From the cell containing the given text, extract its center point as (x, y) coordinate. 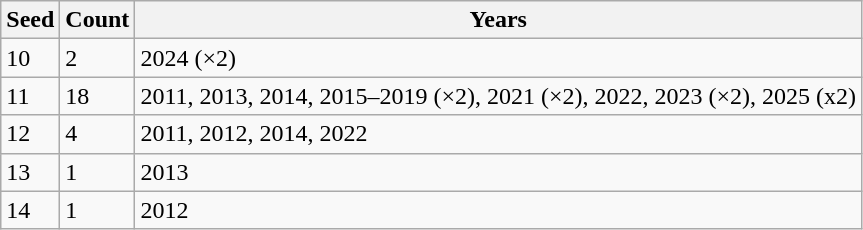
14 (30, 210)
2 (98, 58)
18 (98, 96)
12 (30, 134)
4 (98, 134)
13 (30, 172)
11 (30, 96)
Years (498, 20)
2024 (×2) (498, 58)
2011, 2013, 2014, 2015–2019 (×2), 2021 (×2), 2022, 2023 (×2), 2025 (x2) (498, 96)
10 (30, 58)
2012 (498, 210)
2013 (498, 172)
Seed (30, 20)
Count (98, 20)
2011, 2012, 2014, 2022 (498, 134)
